Search for the cell housing the specified text and yield its (x, y) center coordinate. 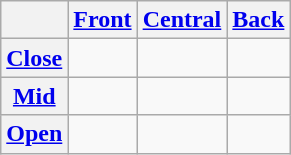
Central (182, 20)
Front (102, 20)
Close (34, 58)
Open (34, 134)
Back (258, 20)
Mid (34, 96)
